Extract the [X, Y] coordinate from the center of the cell holding the provided text.  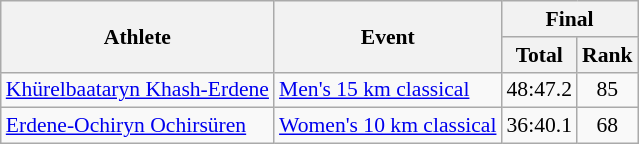
Event [388, 36]
Total [540, 55]
Final [570, 19]
Rank [608, 55]
85 [608, 90]
68 [608, 126]
Erdene-Ochiryn Ochirsüren [138, 126]
48:47.2 [540, 90]
Khürelbaataryn Khash-Erdene [138, 90]
Women's 10 km classical [388, 126]
Men's 15 km classical [388, 90]
Athlete [138, 36]
36:40.1 [540, 126]
